From the cell containing the given text, extract its center point as (X, Y) coordinate. 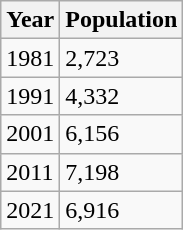
2001 (30, 134)
2,723 (122, 58)
6,156 (122, 134)
1991 (30, 96)
4,332 (122, 96)
Year (30, 20)
7,198 (122, 172)
2021 (30, 210)
2011 (30, 172)
1981 (30, 58)
Population (122, 20)
6,916 (122, 210)
